Pinpoint the cell where the given text exists, returning its [X, Y] midpoint coordinate. 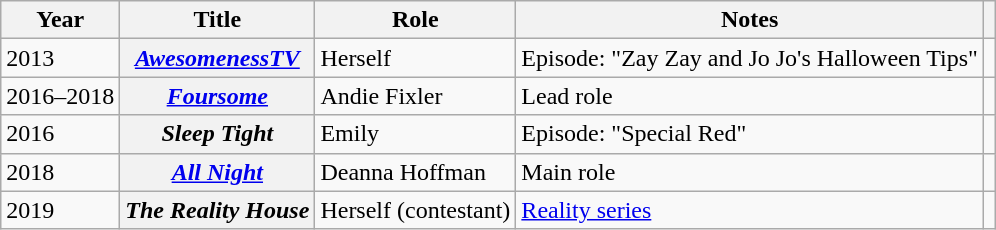
Title [218, 20]
2019 [60, 210]
All Night [218, 172]
Emily [416, 134]
Deanna Hoffman [416, 172]
Year [60, 20]
Episode: "Zay Zay and Jo Jo's Halloween Tips" [750, 58]
Lead role [750, 96]
Main role [750, 172]
Reality series [750, 210]
Sleep Tight [218, 134]
Herself [416, 58]
The Reality House [218, 210]
Foursome [218, 96]
Andie Fixler [416, 96]
2016–2018 [60, 96]
2016 [60, 134]
2013 [60, 58]
AwesomenessTV [218, 58]
Role [416, 20]
Herself (contestant) [416, 210]
Episode: "Special Red" [750, 134]
Notes [750, 20]
2018 [60, 172]
